Pinpoint the cell where the given text exists, returning its [X, Y] midpoint coordinate. 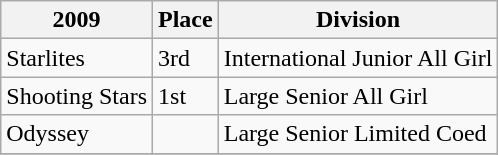
1st [186, 96]
Starlites [77, 58]
Shooting Stars [77, 96]
Large Senior All Girl [358, 96]
Division [358, 20]
2009 [77, 20]
International Junior All Girl [358, 58]
3rd [186, 58]
Large Senior Limited Coed [358, 134]
Odyssey [77, 134]
Place [186, 20]
